Return the (X, Y) coordinate for the center point of the cell that contains the specified text.  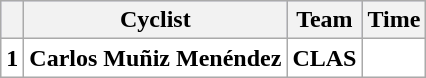
Team (324, 20)
Time (394, 20)
Cyclist (156, 20)
Carlos Muñiz Menéndez (156, 58)
1 (12, 58)
CLAS (324, 58)
